Scan for the cell matching the given text and deliver its (x, y) coordinate at center. 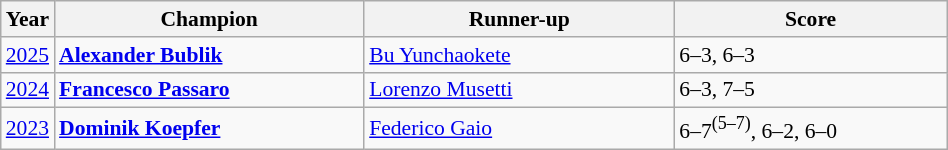
Bu Yunchaokete (519, 55)
Francesco Passaro (209, 90)
Score (810, 19)
6–7(5–7), 6–2, 6–0 (810, 128)
Champion (209, 19)
Lorenzo Musetti (519, 90)
Runner-up (519, 19)
2025 (28, 55)
Federico Gaio (519, 128)
6–3, 7–5 (810, 90)
Dominik Koepfer (209, 128)
Alexander Bublik (209, 55)
Year (28, 19)
2023 (28, 128)
2024 (28, 90)
6–3, 6–3 (810, 55)
